Scan for the cell matching the given text and deliver its [X, Y] coordinate at center. 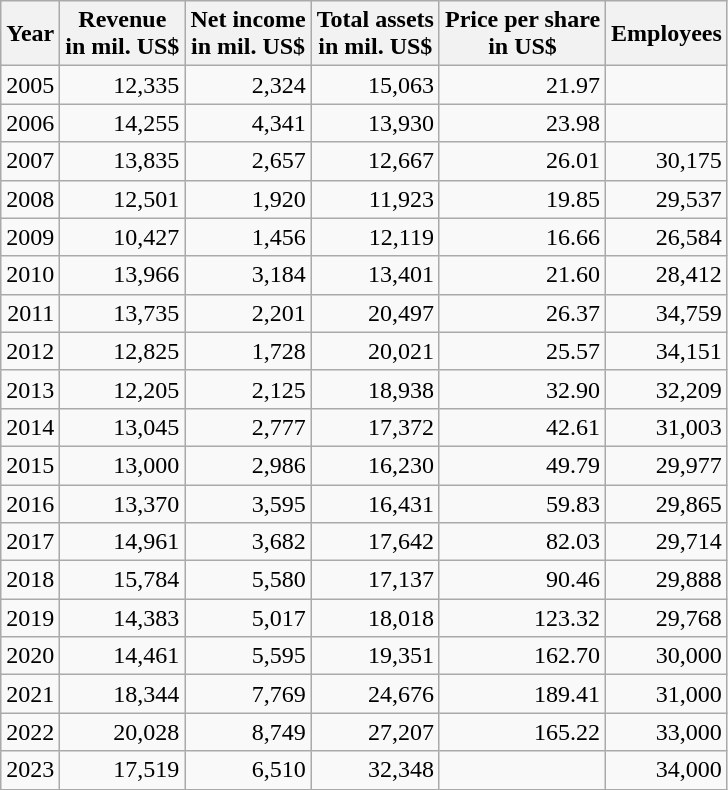
28,412 [667, 275]
3,595 [248, 503]
Price per sharein US$ [522, 34]
32,348 [375, 770]
26,584 [667, 237]
2,125 [248, 389]
21.60 [522, 275]
17,642 [375, 542]
2014 [30, 427]
2005 [30, 85]
1,920 [248, 199]
29,768 [667, 618]
2006 [30, 123]
29,888 [667, 580]
13,370 [122, 503]
2007 [30, 161]
2017 [30, 542]
20,021 [375, 351]
34,151 [667, 351]
3,682 [248, 542]
18,018 [375, 618]
33,000 [667, 732]
2010 [30, 275]
32,209 [667, 389]
13,835 [122, 161]
2021 [30, 694]
13,401 [375, 275]
12,501 [122, 199]
11,923 [375, 199]
12,205 [122, 389]
165.22 [522, 732]
2018 [30, 580]
23.98 [522, 123]
2,201 [248, 313]
20,497 [375, 313]
20,028 [122, 732]
2,324 [248, 85]
31,003 [667, 427]
17,519 [122, 770]
13,735 [122, 313]
5,017 [248, 618]
15,063 [375, 85]
26.01 [522, 161]
4,341 [248, 123]
2023 [30, 770]
30,000 [667, 656]
19.85 [522, 199]
25.57 [522, 351]
2022 [30, 732]
2009 [30, 237]
30,175 [667, 161]
26.37 [522, 313]
34,759 [667, 313]
15,784 [122, 580]
2012 [30, 351]
2,986 [248, 465]
18,344 [122, 694]
5,580 [248, 580]
2013 [30, 389]
21.97 [522, 85]
1,456 [248, 237]
Net incomein mil. US$ [248, 34]
59.83 [522, 503]
24,676 [375, 694]
3,184 [248, 275]
10,427 [122, 237]
13,930 [375, 123]
29,865 [667, 503]
2020 [30, 656]
12,119 [375, 237]
2011 [30, 313]
2019 [30, 618]
14,961 [122, 542]
19,351 [375, 656]
32.90 [522, 389]
Total assetsin mil. US$ [375, 34]
14,255 [122, 123]
Revenuein mil. US$ [122, 34]
18,938 [375, 389]
Year [30, 34]
29,537 [667, 199]
16.66 [522, 237]
12,825 [122, 351]
42.61 [522, 427]
90.46 [522, 580]
6,510 [248, 770]
13,000 [122, 465]
7,769 [248, 694]
12,667 [375, 161]
17,372 [375, 427]
13,966 [122, 275]
189.41 [522, 694]
16,431 [375, 503]
1,728 [248, 351]
17,137 [375, 580]
49.79 [522, 465]
2,657 [248, 161]
2008 [30, 199]
14,383 [122, 618]
12,335 [122, 85]
31,000 [667, 694]
82.03 [522, 542]
123.32 [522, 618]
14,461 [122, 656]
16,230 [375, 465]
29,714 [667, 542]
2016 [30, 503]
Employees [667, 34]
29,977 [667, 465]
162.70 [522, 656]
2015 [30, 465]
5,595 [248, 656]
34,000 [667, 770]
8,749 [248, 732]
27,207 [375, 732]
13,045 [122, 427]
2,777 [248, 427]
